Extract the (x, y) coordinate from the center of the cell holding the provided text.  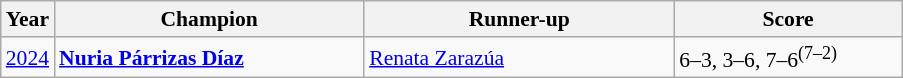
2024 (28, 58)
Nuria Párrizas Díaz (209, 58)
Renata Zarazúa (519, 58)
Runner-up (519, 19)
Champion (209, 19)
6–3, 3–6, 7–6(7–2) (788, 58)
Score (788, 19)
Year (28, 19)
